Return (X, Y) of the center of cell containing provided text 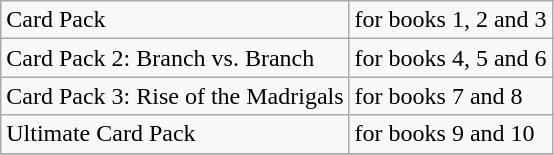
Card Pack 3: Rise of the Madrigals (175, 96)
Card Pack (175, 20)
Card Pack 2: Branch vs. Branch (175, 58)
for books 1, 2 and 3 (450, 20)
for books 7 and 8 (450, 96)
for books 4, 5 and 6 (450, 58)
Ultimate Card Pack (175, 134)
for books 9 and 10 (450, 134)
